Provide the (X, Y) coordinate of the cell's center where the given text is located.  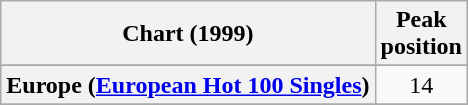
Chart (1999) (188, 34)
14 (421, 85)
Europe (European Hot 100 Singles) (188, 85)
Peakposition (421, 34)
